Return [x, y] of the center of cell containing provided text 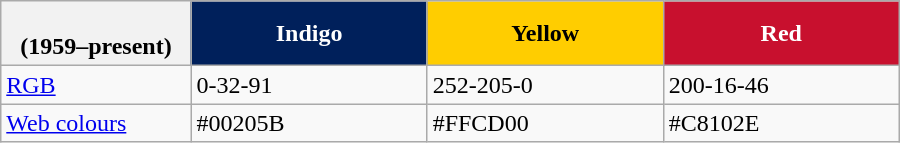
Yellow [545, 34]
Indigo [309, 34]
#C8102E [781, 123]
Red [781, 34]
0-32-91 [309, 85]
(1959–present) [96, 34]
#FFCD00 [545, 123]
RGB [96, 85]
Web colours [96, 123]
252-205-0 [545, 85]
#00205B [309, 123]
200-16-46 [781, 85]
